From the cell containing the given text, extract its center point as (X, Y) coordinate. 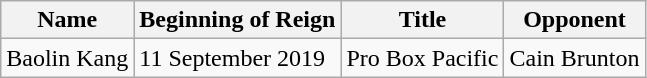
Title (422, 20)
Beginning of Reign (238, 20)
Pro Box Pacific (422, 58)
Opponent (574, 20)
11 September 2019 (238, 58)
Baolin Kang (68, 58)
Name (68, 20)
Cain Brunton (574, 58)
